Scan for the cell matching the given text and deliver its [X, Y] coordinate at center. 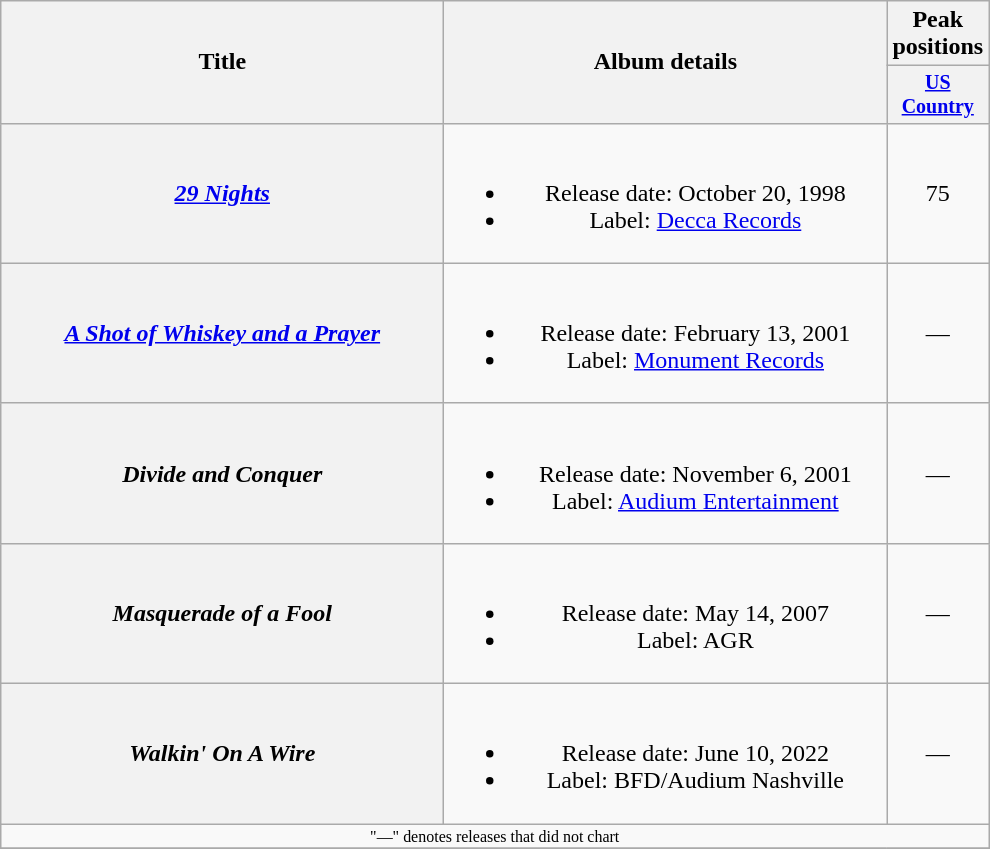
75 [938, 193]
"—" denotes releases that did not chart [495, 836]
US Country [938, 94]
Release date: February 13, 2001Label: Monument Records [666, 333]
Release date: May 14, 2007Label: AGR [666, 613]
29 Nights [222, 193]
Release date: June 10, 2022Label: BFD/Audium Nashville [666, 754]
A Shot of Whiskey and a Prayer [222, 333]
Title [222, 62]
Masquerade of a Fool [222, 613]
Peak positions [938, 34]
Divide and Conquer [222, 473]
Walkin' On A Wire [222, 754]
Album details [666, 62]
Release date: October 20, 1998Label: Decca Records [666, 193]
Release date: November 6, 2001Label: Audium Entertainment [666, 473]
